Extract the [X, Y] coordinate from the center of the cell holding the provided text.  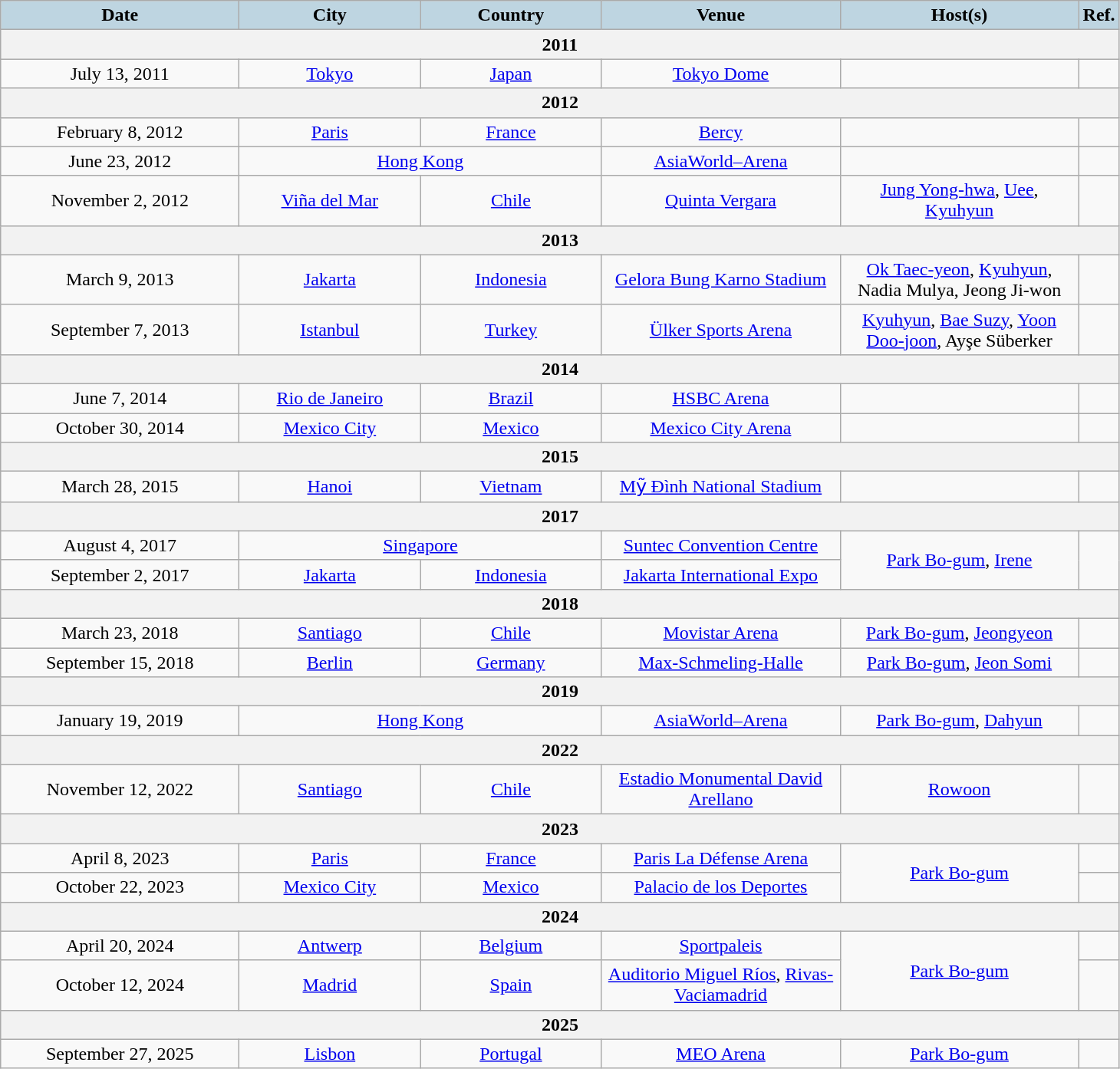
January 19, 2019 [120, 721]
Brazil [511, 398]
Lisbon [330, 1054]
Singapore [420, 545]
Vietnam [511, 487]
Auditorio Miguel Ríos, Rivas-Vaciamadrid [721, 985]
Ref. [1099, 15]
Spain [511, 985]
HSBC Arena [721, 398]
Estadio Monumental David Arellano [721, 790]
2022 [560, 750]
September 15, 2018 [120, 662]
2017 [560, 516]
Park Bo-gum, Jeon Somi [959, 662]
Park Bo-gum, Irene [959, 560]
Hanoi [330, 487]
June 7, 2014 [120, 398]
March 9, 2013 [120, 279]
Gelora Bung Karno Stadium [721, 279]
2025 [560, 1025]
2012 [560, 103]
Jung Yong-hwa, Uee, Kyuhyun [959, 201]
Mexico City Arena [721, 427]
Kyuhyun, Bae Suzy, Yoon Doo-joon, Ayşe Süberker [959, 330]
Quinta Vergara [721, 201]
Germany [511, 662]
July 13, 2011 [120, 74]
September 27, 2025 [120, 1054]
Istanbul [330, 330]
Country [511, 15]
Park Bo-gum, Jeongyeon [959, 633]
November 2, 2012 [120, 201]
Jakarta International Expo [721, 574]
Paris La Défense Arena [721, 858]
March 28, 2015 [120, 487]
Palacio de los Deportes [721, 887]
Antwerp [330, 946]
Tokyo Dome [721, 74]
2013 [560, 240]
Portugal [511, 1054]
November 12, 2022 [120, 790]
Suntec Convention Centre [721, 545]
Mỹ Đình National Stadium [721, 487]
Bercy [721, 132]
Turkey [511, 330]
2019 [560, 692]
Max-Schmeling-Halle [721, 662]
MEO Arena [721, 1054]
Date [120, 15]
September 7, 2013 [120, 330]
2023 [560, 829]
August 4, 2017 [120, 545]
2024 [560, 916]
2011 [560, 44]
February 8, 2012 [120, 132]
Rowoon [959, 790]
April 20, 2024 [120, 946]
October 22, 2023 [120, 887]
Belgium [511, 946]
Host(s) [959, 15]
October 12, 2024 [120, 985]
April 8, 2023 [120, 858]
Movistar Arena [721, 633]
September 2, 2017 [120, 574]
2018 [560, 604]
Ülker Sports Arena [721, 330]
Rio de Janeiro [330, 398]
2015 [560, 457]
Park Bo-gum, Dahyun [959, 721]
Tokyo [330, 74]
March 23, 2018 [120, 633]
Madrid [330, 985]
Venue [721, 15]
City [330, 15]
Sportpaleis [721, 946]
Ok Taec-yeon, Kyuhyun, Nadia Mulya, Jeong Ji-won [959, 279]
2014 [560, 369]
Japan [511, 74]
Viña del Mar [330, 201]
October 30, 2014 [120, 427]
Berlin [330, 662]
June 23, 2012 [120, 161]
